Scan for the cell matching the given text and deliver its (x, y) coordinate at center. 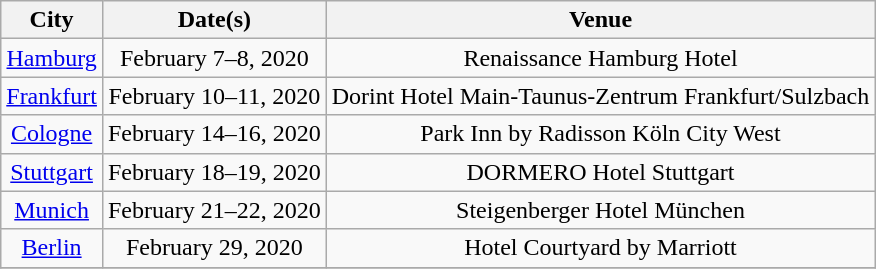
Renaissance Hamburg Hotel (600, 58)
Dorint Hotel Main-Taunus-Zentrum Frankfurt/Sulzbach (600, 96)
Berlin (52, 248)
Cologne (52, 134)
Hotel Courtyard by Marriott (600, 248)
February 21–22, 2020 (214, 210)
Munich (52, 210)
February 7–8, 2020 (214, 58)
DORMERO Hotel Stuttgart (600, 172)
Hamburg (52, 58)
Steigenberger Hotel München (600, 210)
February 29, 2020 (214, 248)
Venue (600, 20)
Frankfurt (52, 96)
City (52, 20)
Park Inn by Radisson Köln City West (600, 134)
February 18–19, 2020 (214, 172)
February 10–11, 2020 (214, 96)
Stuttgart (52, 172)
Date(s) (214, 20)
February 14–16, 2020 (214, 134)
